Identify which cell holds the provided text, then report its (x, y) central coordinate. 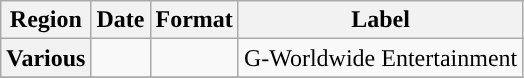
Label (380, 20)
Date (120, 20)
Various (46, 58)
Region (46, 20)
Format (194, 20)
G-Worldwide Entertainment (380, 58)
